Extract the [x, y] coordinate from the center of the cell holding the provided text.  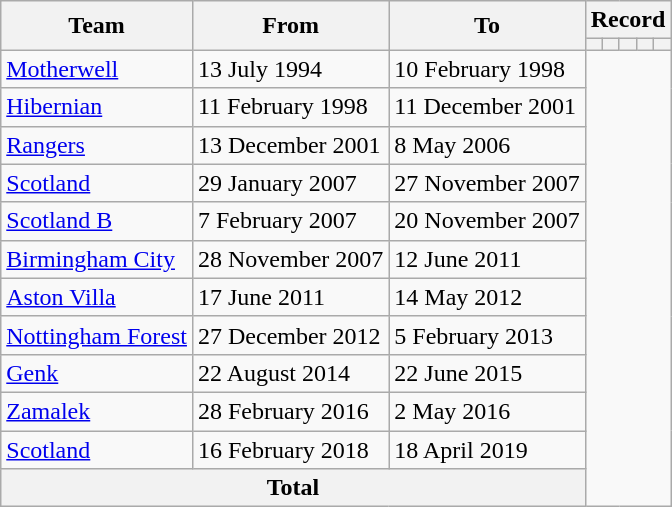
7 February 2007 [290, 221]
29 January 2007 [290, 183]
20 November 2007 [487, 221]
8 May 2006 [487, 145]
To [487, 26]
Zamalek [97, 411]
13 July 1994 [290, 69]
Nottingham Forest [97, 335]
10 February 1998 [487, 69]
Team [97, 26]
Genk [97, 373]
18 April 2019 [487, 449]
From [290, 26]
Record [628, 20]
Scotland B [97, 221]
5 February 2013 [487, 335]
11 February 1998 [290, 107]
14 May 2012 [487, 297]
17 June 2011 [290, 297]
2 May 2016 [487, 411]
22 June 2015 [487, 373]
27 December 2012 [290, 335]
13 December 2001 [290, 145]
11 December 2001 [487, 107]
16 February 2018 [290, 449]
Hibernian [97, 107]
Birmingham City [97, 259]
Total [293, 488]
28 November 2007 [290, 259]
12 June 2011 [487, 259]
Aston Villa [97, 297]
22 August 2014 [290, 373]
27 November 2007 [487, 183]
Rangers [97, 145]
Motherwell [97, 69]
28 February 2016 [290, 411]
